Locate the cell with the specified text and output its (x, y) center coordinate. 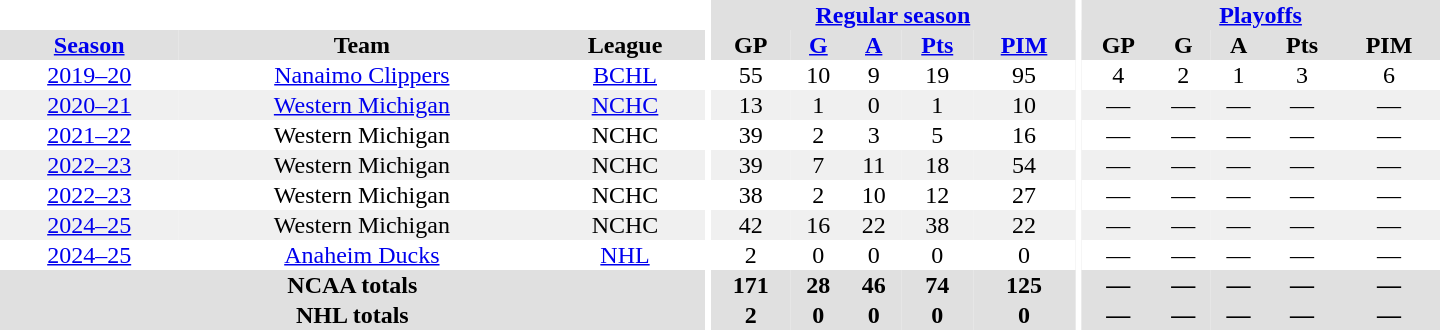
28 (818, 285)
19 (937, 75)
NHL totals (352, 315)
6 (1389, 75)
9 (874, 75)
2019–20 (89, 75)
2021–22 (89, 135)
Nanaimo Clippers (362, 75)
46 (874, 285)
171 (751, 285)
12 (937, 195)
NCAA totals (352, 285)
11 (874, 165)
27 (1024, 195)
55 (751, 75)
5 (937, 135)
125 (1024, 285)
Playoffs (1260, 15)
Anaheim Ducks (362, 255)
13 (751, 105)
95 (1024, 75)
4 (1118, 75)
Regular season (893, 15)
2020–21 (89, 105)
42 (751, 225)
BCHL (624, 75)
7 (818, 165)
NHL (624, 255)
54 (1024, 165)
League (624, 45)
Season (89, 45)
74 (937, 285)
18 (937, 165)
Team (362, 45)
